Pinpoint the cell where the given text exists, returning its [x, y] midpoint coordinate. 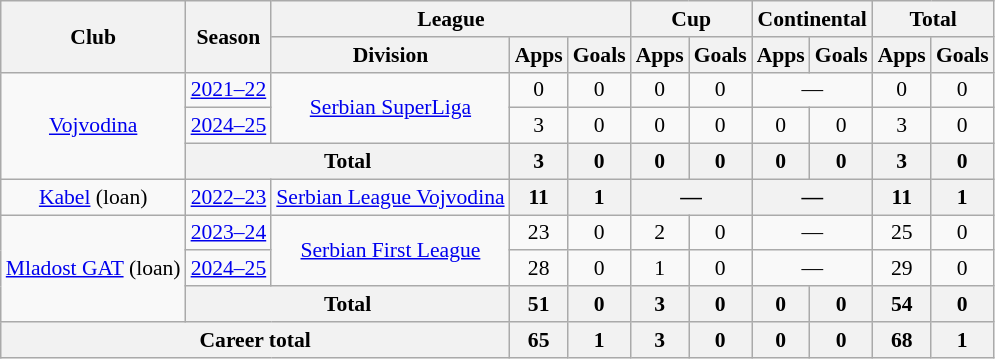
Vojvodina [94, 126]
Serbian First League [390, 250]
Kabel (loan) [94, 197]
51 [539, 304]
2023–24 [229, 233]
25 [902, 233]
Mladost GAT (loan) [94, 268]
Serbian League Vojvodina [390, 197]
Club [94, 36]
Career total [256, 340]
Season [229, 36]
65 [539, 340]
Division [390, 55]
Continental [812, 19]
2021–22 [229, 90]
2022–23 [229, 197]
28 [539, 269]
54 [902, 304]
Cup [692, 19]
29 [902, 269]
Serbian SuperLiga [390, 108]
2 [660, 233]
68 [902, 340]
League [450, 19]
23 [539, 233]
